Extract the (x, y) coordinate from the center of the cell holding the provided text.  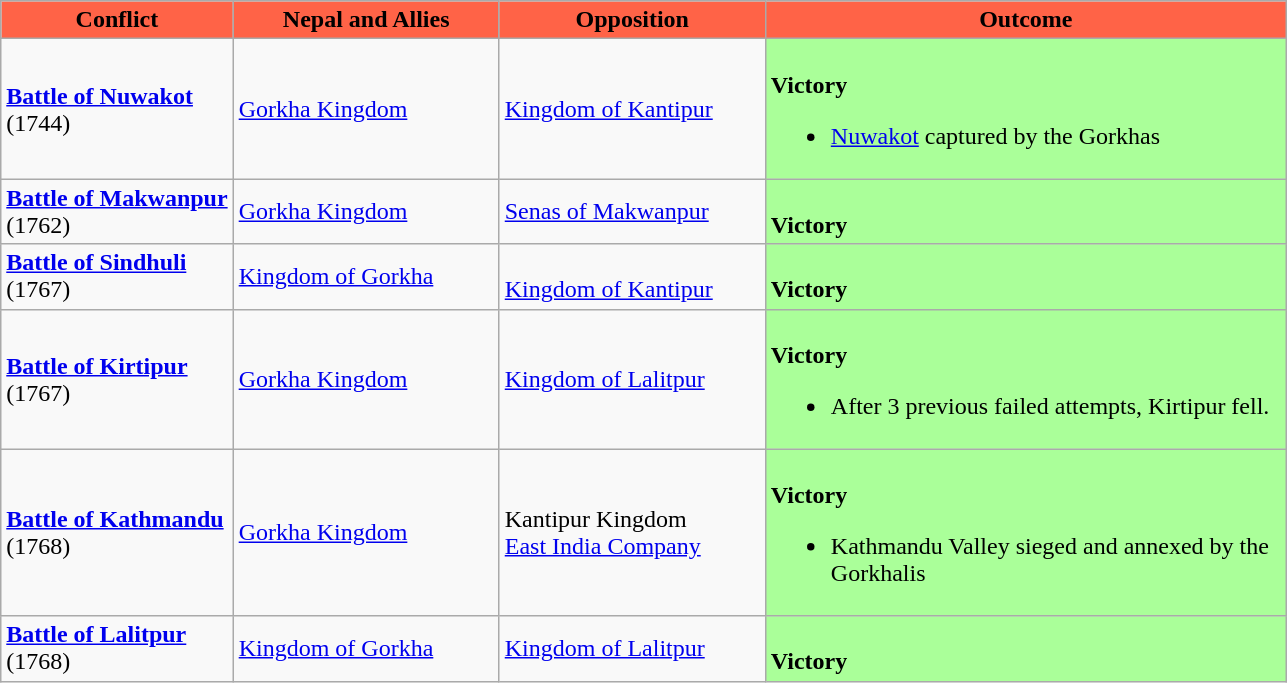
Battle of Makwanpur(1762) (117, 212)
Outcome (1026, 20)
VictoryAfter 3 previous failed attempts, Kirtipur fell. (1026, 379)
Conflict (117, 20)
Battle of Sindhuli (1767) (117, 276)
Senas of Makwanpur (632, 212)
Nepal and Allies (366, 20)
Battle of Lalitpur(1768) (117, 648)
VictoryNuwakot captured by the Gorkhas (1026, 109)
Battle of Nuwakot(1744) (117, 109)
Battle of Kathmandu(1768) (117, 532)
VictoryKathmandu Valley sieged and annexed by the Gorkhalis (1026, 532)
Kantipur Kingdom East India Company (632, 532)
Battle of Kirtipur(1767) (117, 379)
Opposition (632, 20)
